Provide the (x, y) coordinate of the cell's center where the given text is located.  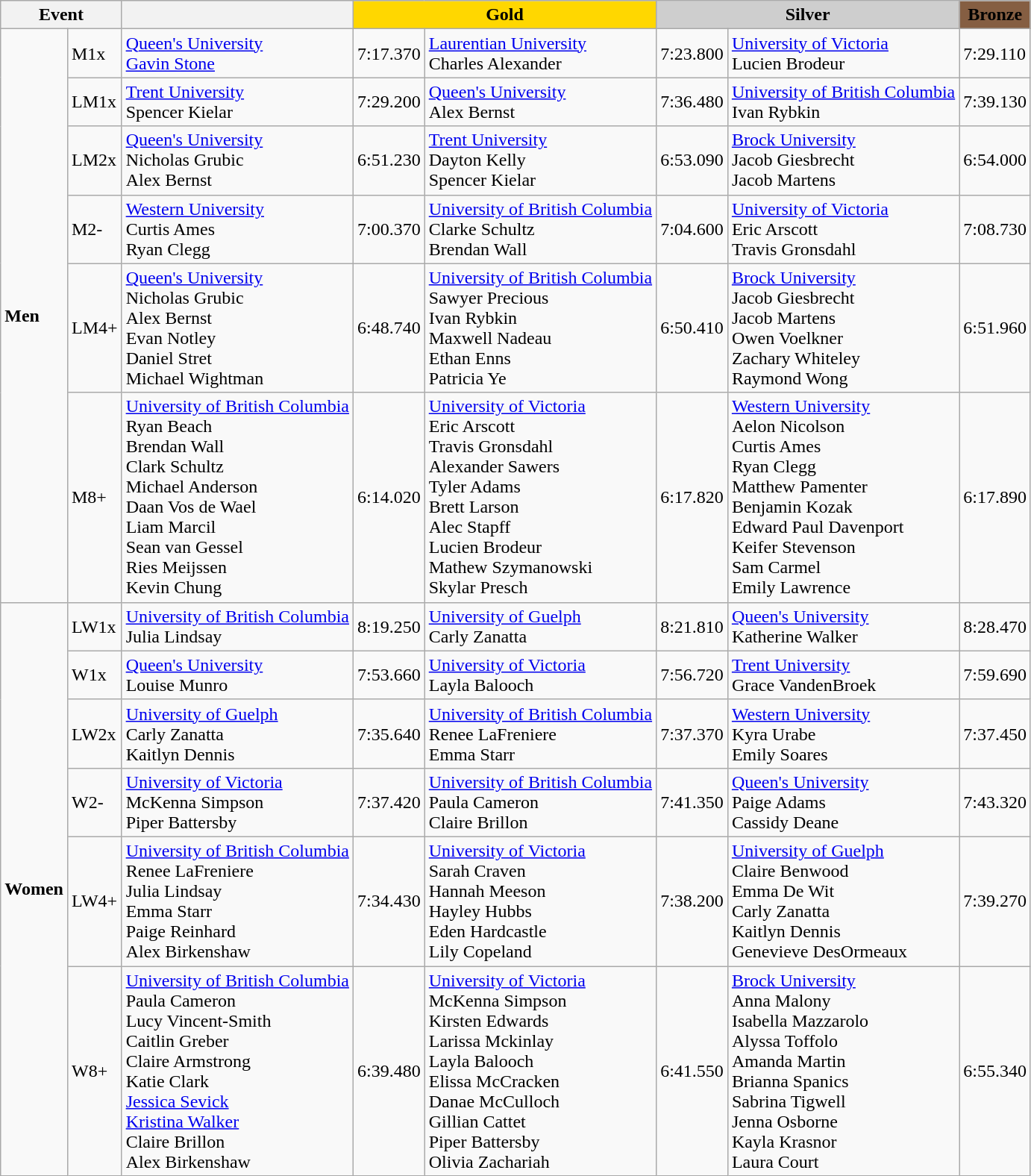
Western UniversityCurtis AmesRyan Clegg (237, 229)
University of VictoriaEric ArscottTravis Gronsdahl (843, 229)
Trent UniversitySpencer Kielar (237, 101)
Gold (504, 15)
7:29.110 (995, 54)
Queen's UniversityNicholas GrubicAlex BernstEvan NotleyDaniel StretMichael Wightman (237, 328)
University of British ColumbiaPaula CameronClaire Brillon (540, 802)
W2- (94, 802)
Men (34, 316)
7:08.730 (995, 229)
University of VictoriaLayla Balooch (540, 675)
8:19.250 (389, 627)
6:50.410 (692, 328)
W8+ (94, 1070)
7:04.600 (692, 229)
Western UniversityKyra UrabeEmily Soares (843, 734)
Women (34, 889)
M1x (94, 54)
Brock UniversityJacob GiesbrechtJacob Martens (843, 160)
University of British ColumbiaClarke SchultzBrendan Wall (540, 229)
7:37.370 (692, 734)
7:59.690 (995, 675)
M2- (94, 229)
6:53.090 (692, 160)
LW2x (94, 734)
Queen's UniversityAlex Bernst (540, 101)
6:17.820 (692, 497)
LW1x (94, 627)
W1x (94, 675)
7:38.200 (692, 901)
7:39.270 (995, 901)
7:37.450 (995, 734)
8:28.470 (995, 627)
7:43.320 (995, 802)
8:21.810 (692, 627)
University of British ColumbiaSawyer PreciousIvan RybkinMaxwell NadeauEthan EnnsPatricia Ye (540, 328)
University of GuelphCarly ZanattaKaitlyn Dennis (237, 734)
University of GuelphClaire BenwoodEmma De WitCarly ZanattaKaitlyn DennisGenevieve DesOrmeaux (843, 901)
LM4+ (94, 328)
University of VictoriaSarah CravenHannah MeesonHayley HubbsEden HardcastleLily Copeland (540, 901)
University of British ColumbiaRyan BeachBrendan WallClark SchultzMichael AndersonDaan Vos de WaelLiam MarcilSean van GesselRies MeijssenKevin Chung (237, 497)
6:39.480 (389, 1070)
University of British ColumbiaRenee LaFreniereJulia LindsayEmma StarrPaige ReinhardAlex Birkenshaw (237, 901)
Queen's UniversityPaige AdamsCassidy Deane (843, 802)
LM2x (94, 160)
7:41.350 (692, 802)
University of British ColumbiaIvan Rybkin (843, 101)
7:37.420 (389, 802)
Queen's UniversityLouise Munro (237, 675)
7:17.370 (389, 54)
University of GuelphCarly Zanatta (540, 627)
Silver (808, 15)
6:51.230 (389, 160)
7:53.660 (389, 675)
Western UniversityAelon NicolsonCurtis AmesRyan CleggMatthew PamenterBenjamin KozakEdward Paul DavenportKeifer StevensonSam CarmelEmily Lawrence (843, 497)
Brock UniversityAnna MalonyIsabella MazzaroloAlyssa ToffoloAmanda MartinBrianna SpanicsSabrina TigwellJenna OsborneKayla KrasnorLaura Court (843, 1070)
7:00.370 (389, 229)
University of British ColumbiaRenee LaFreniereEmma Starr (540, 734)
Laurentian UniversityCharles Alexander (540, 54)
Queen's UniversityKatherine Walker (843, 627)
7:56.720 (692, 675)
Queen's UniversityGavin Stone (237, 54)
University of VictoriaLucien Brodeur (843, 54)
University of VictoriaMcKenna SimpsonPiper Battersby (237, 802)
University of VictoriaEric ArscottTravis GronsdahlAlexander SawersTyler AdamsBrett LarsonAlec StapffLucien BrodeurMathew SzymanowskiSkylar Presch (540, 497)
Bronze (995, 15)
6:17.890 (995, 497)
6:55.340 (995, 1070)
LW4+ (94, 901)
University of British ColumbiaJulia Lindsay (237, 627)
6:51.960 (995, 328)
7:34.430 (389, 901)
6:48.740 (389, 328)
7:29.200 (389, 101)
Trent UniversityGrace VandenBroek (843, 675)
Brock UniversityJacob GiesbrechtJacob MartensOwen VoelknerZachary WhiteleyRaymond Wong (843, 328)
Queen's UniversityNicholas GrubicAlex Bernst (237, 160)
7:23.800 (692, 54)
7:39.130 (995, 101)
LM1x (94, 101)
6:54.000 (995, 160)
7:36.480 (692, 101)
7:35.640 (389, 734)
Trent UniversityDayton KellySpencer Kielar (540, 160)
M8+ (94, 497)
6:41.550 (692, 1070)
6:14.020 (389, 497)
Event (61, 15)
